Search for the cell housing the specified text and yield its [X, Y] center coordinate. 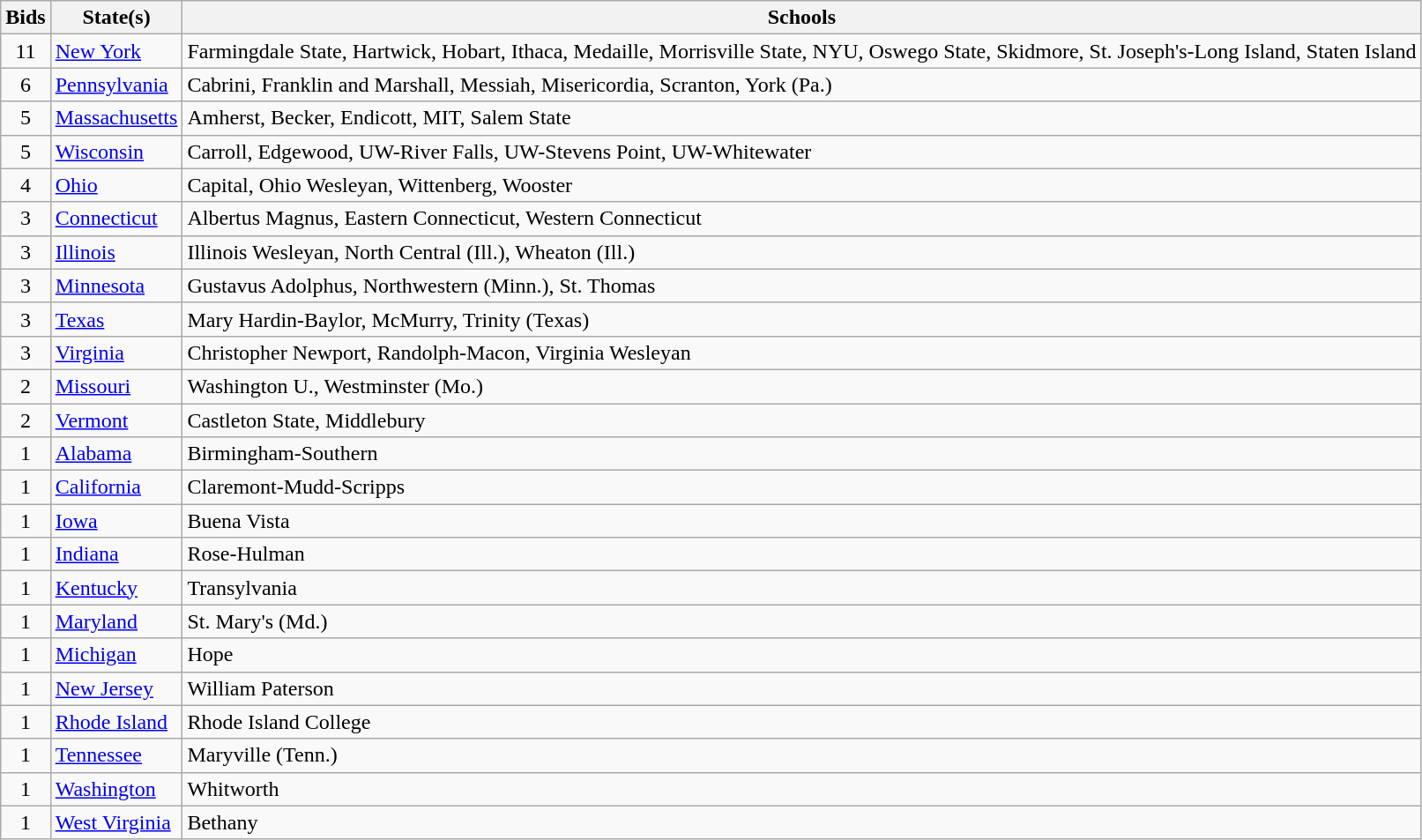
Connecticut [116, 219]
Rhode Island [116, 722]
Amherst, Becker, Endicott, MIT, Salem State [802, 118]
Tennessee [116, 755]
Castleton State, Middlebury [802, 420]
Carroll, Edgewood, UW-River Falls, UW-Stevens Point, UW-Whitewater [802, 152]
New York [116, 51]
New Jersey [116, 688]
Schools [802, 18]
State(s) [116, 18]
4 [26, 185]
Massachusetts [116, 118]
Birmingham-Southern [802, 454]
Indiana [116, 554]
Transylvania [802, 588]
Claremont-Mudd-Scripps [802, 487]
St. Mary's (Md.) [802, 621]
Cabrini, Franklin and Marshall, Messiah, Misericordia, Scranton, York (Pa.) [802, 85]
West Virginia [116, 822]
Gustavus Adolphus, Northwestern (Minn.), St. Thomas [802, 286]
Wisconsin [116, 152]
Pennsylvania [116, 85]
Texas [116, 319]
Iowa [116, 521]
Minnesota [116, 286]
Missouri [116, 386]
Illinois [116, 252]
Capital, Ohio Wesleyan, Wittenberg, Wooster [802, 185]
Rhode Island College [802, 722]
Washington [116, 789]
Rose-Hulman [802, 554]
6 [26, 85]
Hope [802, 655]
Bethany [802, 822]
Kentucky [116, 588]
Maryville (Tenn.) [802, 755]
Ohio [116, 185]
Albertus Magnus, Eastern Connecticut, Western Connecticut [802, 219]
Maryland [116, 621]
California [116, 487]
William Paterson [802, 688]
Christopher Newport, Randolph-Macon, Virginia Wesleyan [802, 353]
Illinois Wesleyan, North Central (Ill.), Wheaton (Ill.) [802, 252]
Washington U., Westminster (Mo.) [802, 386]
Vermont [116, 420]
Virginia [116, 353]
Farmingdale State, Hartwick, Hobart, Ithaca, Medaille, Morrisville State, NYU, Oswego State, Skidmore, St. Joseph's-Long Island, Staten Island [802, 51]
Whitworth [802, 789]
Michigan [116, 655]
Mary Hardin-Baylor, McMurry, Trinity (Texas) [802, 319]
Alabama [116, 454]
Buena Vista [802, 521]
Bids [26, 18]
11 [26, 51]
